Return the [x, y] coordinate for the center point of the cell that contains the specified text.  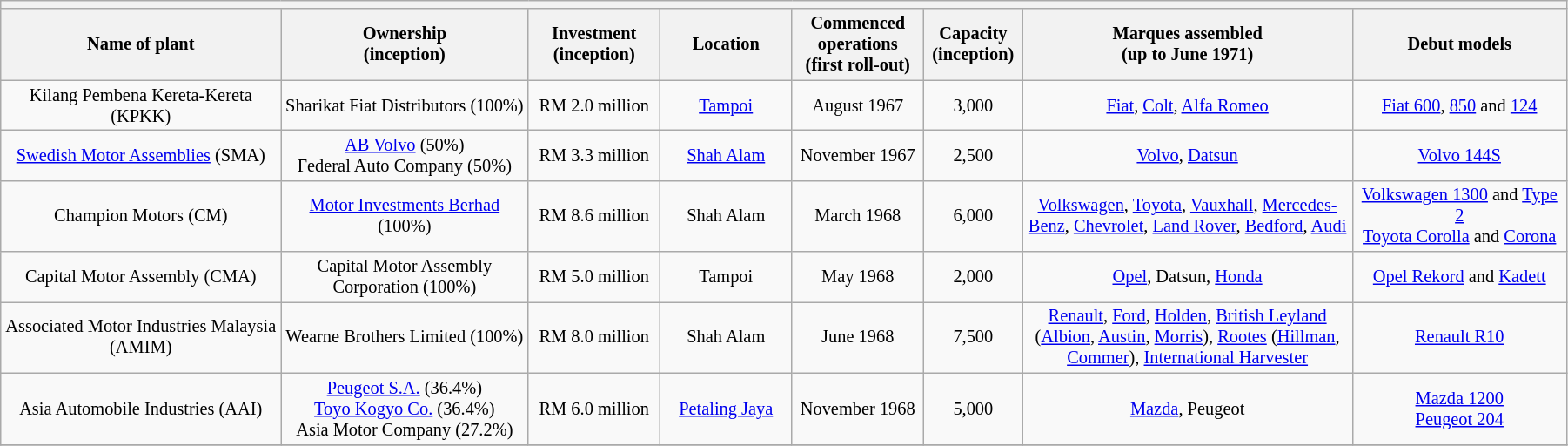
RM 8.6 million [594, 216]
Renault R10 [1459, 337]
Location [726, 44]
7,500 [974, 337]
Opel, Datsun, Honda [1187, 277]
RM 5.0 million [594, 277]
Volkswagen 1300 and Type 2Toyota Corolla and Corona [1459, 216]
Volvo 144S [1459, 155]
Capacity(inception) [974, 44]
June 1968 [858, 337]
3,000 [974, 105]
RM 6.0 million [594, 409]
Capital Motor Assembly Corporation (100%) [405, 277]
Kilang Pembena Kereta-Kereta (KPKK) [141, 105]
6,000 [974, 216]
Associated Motor Industries Malaysia (AMIM) [141, 337]
Name of plant [141, 44]
Wearne Brothers Limited (100%) [405, 337]
Debut models [1459, 44]
March 1968 [858, 216]
Mazda 1200Peugeot 204 [1459, 409]
RM 3.3 million [594, 155]
Opel Rekord and Kadett [1459, 277]
Commenced operations(first roll-out) [858, 44]
Motor Investments Berhad (100%) [405, 216]
Champion Motors (CM) [141, 216]
May 1968 [858, 277]
Peugeot S.A. (36.4%)Toyo Kogyo Co. (36.4%)Asia Motor Company (27.2%) [405, 409]
Capital Motor Assembly (CMA) [141, 277]
RM 8.0 million [594, 337]
Fiat 600, 850 and 124 [1459, 105]
Petaling Jaya [726, 409]
2,500 [974, 155]
AB Volvo (50%)Federal Auto Company (50%) [405, 155]
November 1968 [858, 409]
November 1967 [858, 155]
2,000 [974, 277]
RM 2.0 million [594, 105]
Swedish Motor Assemblies (SMA) [141, 155]
Marques assembled(up to June 1971) [1187, 44]
Fiat, Colt, Alfa Romeo [1187, 105]
Sharikat Fiat Distributors (100%) [405, 105]
Mazda, Peugeot [1187, 409]
August 1967 [858, 105]
Ownership(inception) [405, 44]
Asia Automobile Industries (AAI) [141, 409]
Investment(inception) [594, 44]
Volkswagen, Toyota, Vauxhall, Mercedes-Benz, Chevrolet, Land Rover, Bedford, Audi [1187, 216]
5,000 [974, 409]
Renault, Ford, Holden, British Leyland (Albion, Austin, Morris), Rootes (Hillman, Commer), International Harvester [1187, 337]
Volvo, Datsun [1187, 155]
